Output the [x, y] coordinate of the center of the cell containing the given text.  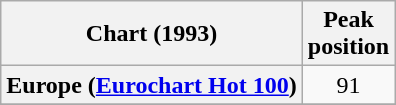
91 [348, 85]
Chart (1993) [152, 34]
Peakposition [348, 34]
Europe (Eurochart Hot 100) [152, 85]
